Detect which cell encompasses the target text, then output its [x, y] center coordinate. 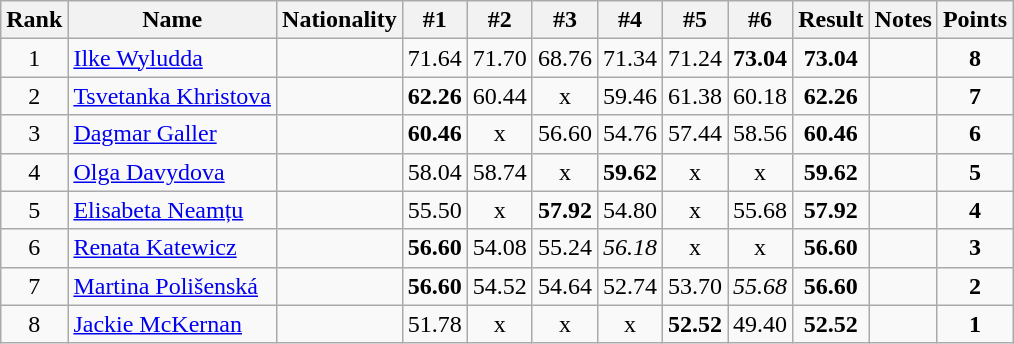
54.64 [564, 286]
#2 [500, 20]
56.18 [630, 248]
71.24 [696, 58]
Martina Polišenská [172, 286]
55.24 [564, 248]
61.38 [696, 96]
#1 [434, 20]
59.46 [630, 96]
51.78 [434, 324]
Elisabeta Neamțu [172, 210]
#4 [630, 20]
#5 [696, 20]
Points [974, 20]
49.40 [760, 324]
Ilke Wyludda [172, 58]
58.04 [434, 172]
71.70 [500, 58]
55.50 [434, 210]
54.76 [630, 134]
60.44 [500, 96]
Renata Katewicz [172, 248]
Result [831, 20]
Tsvetanka Khristova [172, 96]
Nationality [340, 20]
52.74 [630, 286]
Rank [34, 20]
68.76 [564, 58]
Notes [903, 20]
Olga Davydova [172, 172]
#6 [760, 20]
58.56 [760, 134]
53.70 [696, 286]
54.80 [630, 210]
57.44 [696, 134]
60.18 [760, 96]
Jackie McKernan [172, 324]
54.08 [500, 248]
Name [172, 20]
54.52 [500, 286]
71.64 [434, 58]
Dagmar Galler [172, 134]
#3 [564, 20]
58.74 [500, 172]
71.34 [630, 58]
